From the cell containing the given text, extract its center point as (x, y) coordinate. 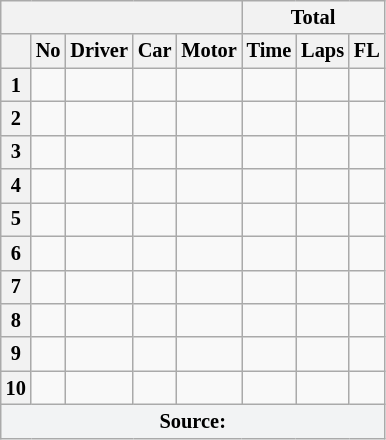
FL (367, 51)
Time (270, 51)
10 (16, 388)
Laps (322, 51)
Total (314, 17)
5 (16, 219)
2 (16, 118)
6 (16, 253)
9 (16, 354)
3 (16, 152)
Car (155, 51)
7 (16, 287)
8 (16, 320)
Driver (98, 51)
No (48, 51)
4 (16, 186)
Motor (208, 51)
1 (16, 85)
Source: (193, 421)
